From the cell containing the given text, extract its center point as (x, y) coordinate. 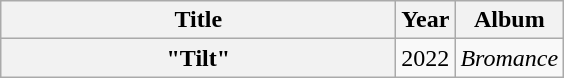
Year (426, 20)
"Tilt" (198, 58)
Title (198, 20)
Bromance (510, 58)
Album (510, 20)
2022 (426, 58)
